Provide the [X, Y] coordinate of the cell's center where the given text is located.  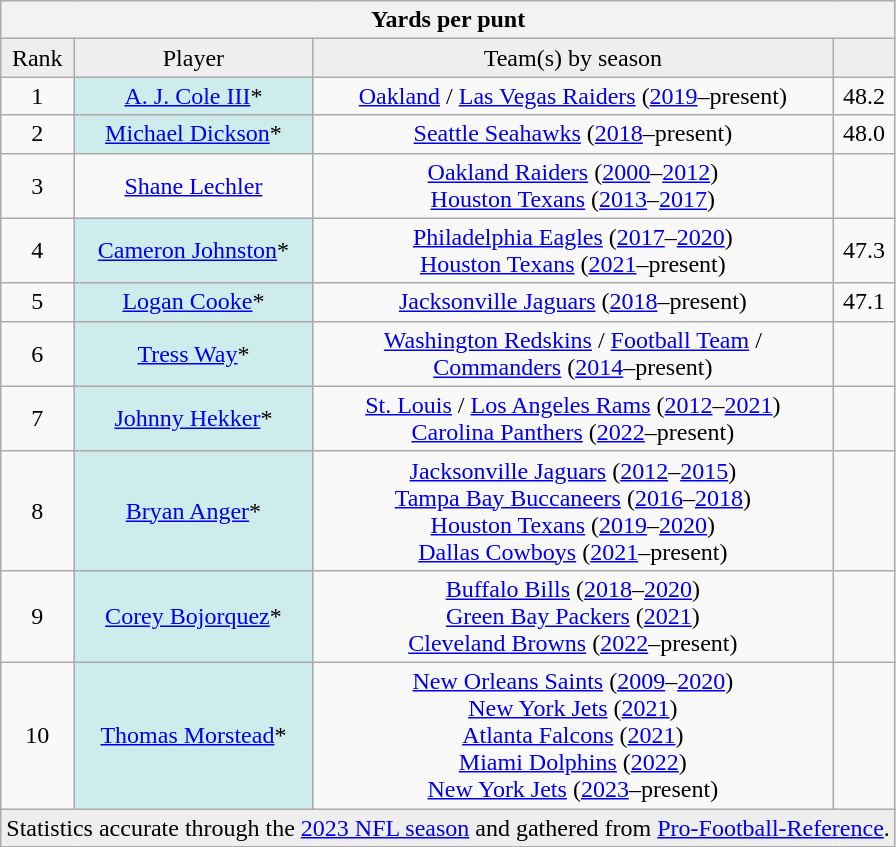
8 [38, 510]
Bryan Anger* [194, 510]
Oakland / Las Vegas Raiders (2019–present) [572, 96]
A. J. Cole III* [194, 96]
48.2 [864, 96]
48.0 [864, 134]
Michael Dickson* [194, 134]
6 [38, 354]
Team(s) by season [572, 58]
3 [38, 186]
Cameron Johnston* [194, 250]
Player [194, 58]
Buffalo Bills (2018–2020)Green Bay Packers (2021)Cleveland Browns (2022–present) [572, 616]
Washington Redskins / Football Team / Commanders (2014–present) [572, 354]
Corey Bojorquez* [194, 616]
7 [38, 418]
5 [38, 302]
Shane Lechler [194, 186]
Logan Cooke* [194, 302]
2 [38, 134]
New Orleans Saints (2009–2020)New York Jets (2021)Atlanta Falcons (2021)Miami Dolphins (2022)New York Jets (2023–present) [572, 735]
Johnny Hekker* [194, 418]
Statistics accurate through the 2023 NFL season and gathered from Pro-Football-Reference. [448, 827]
Jacksonville Jaguars (2018–present) [572, 302]
Thomas Morstead* [194, 735]
9 [38, 616]
Rank [38, 58]
St. Louis / Los Angeles Rams (2012–2021)Carolina Panthers (2022–present) [572, 418]
4 [38, 250]
Jacksonville Jaguars (2012–2015)Tampa Bay Buccaneers (2016–2018)Houston Texans (2019–2020)Dallas Cowboys (2021–present) [572, 510]
Seattle Seahawks (2018–present) [572, 134]
Tress Way* [194, 354]
Philadelphia Eagles (2017–2020)Houston Texans (2021–present) [572, 250]
1 [38, 96]
47.1 [864, 302]
Yards per punt [448, 20]
47.3 [864, 250]
Oakland Raiders (2000–2012)Houston Texans (2013–2017) [572, 186]
10 [38, 735]
